Find where the given text appears and provide that cell's center as (x, y) coordinate. 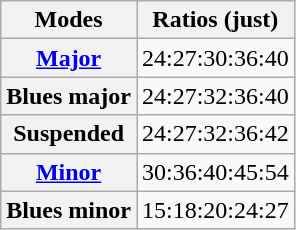
Modes (69, 20)
24:27:30:36:40 (215, 58)
15:18:20:24:27 (215, 210)
Blues minor (69, 210)
Suspended (69, 134)
24:27:32:36:42 (215, 134)
Minor (69, 172)
Ratios (just) (215, 20)
Blues major (69, 96)
24:27:32:36:40 (215, 96)
30:36:40:45:54 (215, 172)
Major (69, 58)
